Output the [X, Y] coordinate of the center of the cell containing the given text.  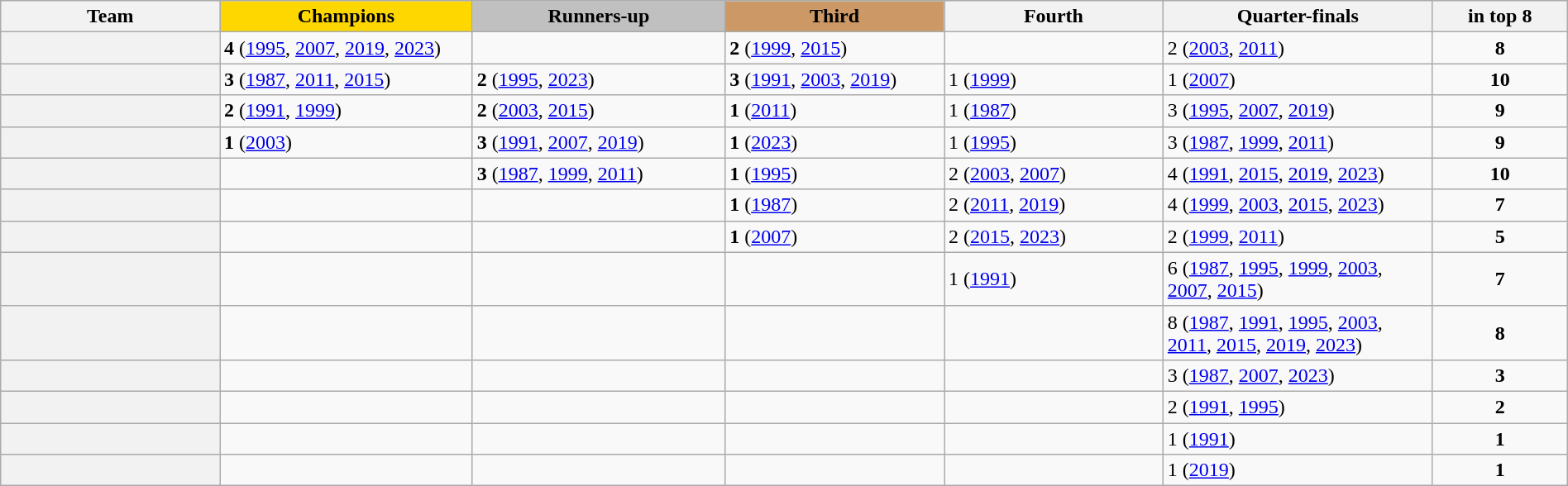
3 (1987, 2007, 2023) [1298, 375]
3 (1987, 2011, 2015) [347, 79]
3 [1500, 375]
1 (2003) [347, 142]
Fourth [1054, 17]
Quarter-finals [1298, 17]
in top 8 [1500, 17]
Runners-up [599, 17]
2 (1995, 2023) [599, 79]
3 (1991, 2003, 2019) [835, 79]
2 (2011, 2019) [1054, 205]
4 (1991, 2015, 2019, 2023) [1298, 174]
2 (2003, 2015) [599, 111]
2 (1999, 2015) [835, 48]
1 (2011) [835, 111]
2 (2015, 2023) [1054, 236]
2 (1991, 1999) [347, 111]
8 (1987, 1991, 1995, 2003, 2011, 2015, 2019, 2023) [1298, 332]
4 (1995, 2007, 2019, 2023) [347, 48]
3 (1991, 2007, 2019) [599, 142]
Champions [347, 17]
3 (1995, 2007, 2019) [1298, 111]
4 (1999, 2003, 2015, 2023) [1298, 205]
2 (1991, 1995) [1298, 407]
6 (1987, 1995, 1999, 2003, 2007, 2015) [1298, 279]
1 (2023) [835, 142]
Team [111, 17]
2 (2003, 2011) [1298, 48]
5 [1500, 236]
1 (1999) [1054, 79]
2 (2003, 2007) [1054, 174]
Third [835, 17]
1 (2019) [1298, 470]
2 (1999, 2011) [1298, 236]
2 [1500, 407]
